Determine the (X, Y) coordinate at the center of the cell enclosing the given text.  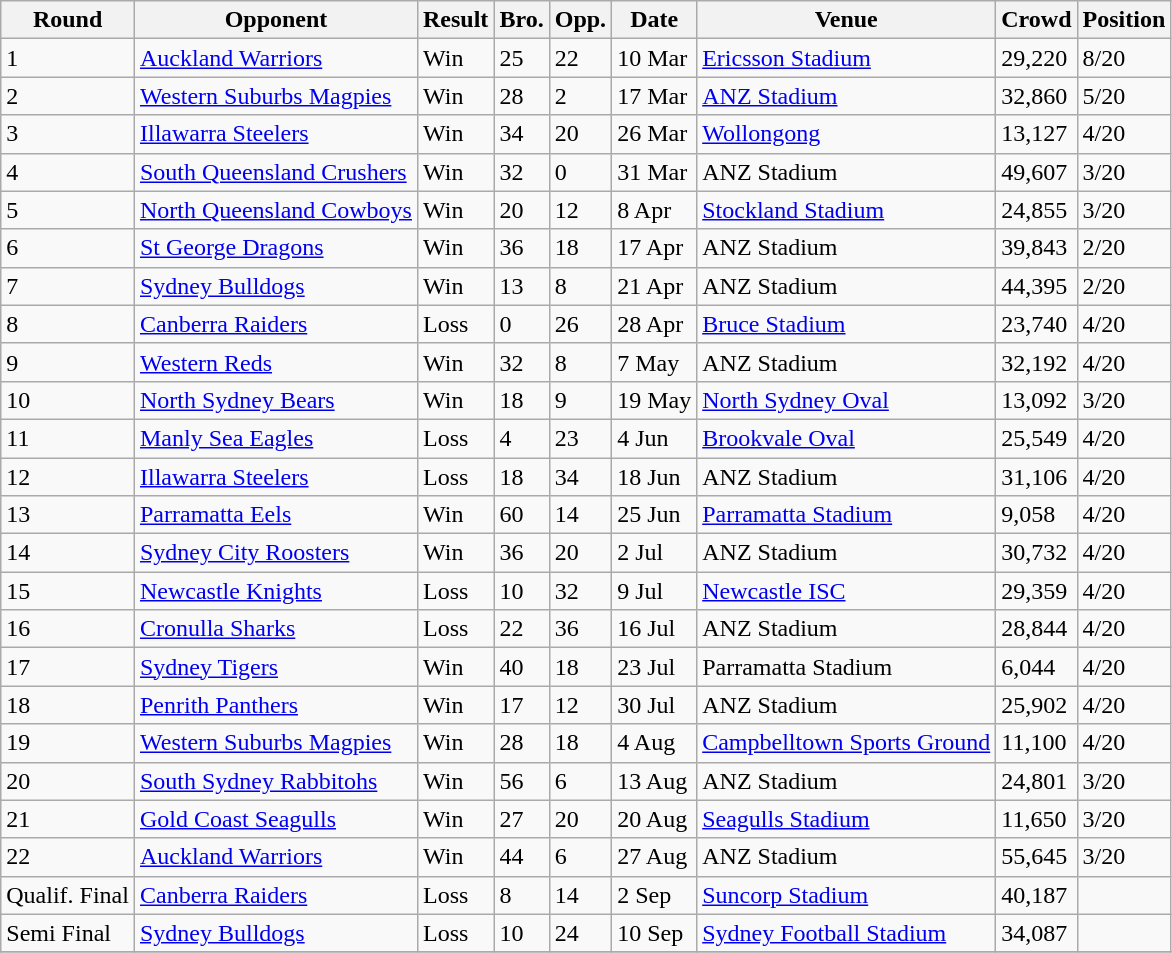
23 (580, 438)
4 Aug (654, 743)
13,127 (1036, 134)
31 Mar (654, 172)
32,860 (1036, 96)
26 Mar (654, 134)
9 Jul (654, 591)
40 (522, 667)
44 (522, 857)
Opponent (276, 20)
25 (522, 58)
Parramatta Eels (276, 515)
Newcastle Knights (276, 591)
29,220 (1036, 58)
8/20 (1124, 58)
North Queensland Cowboys (276, 210)
Manly Sea Eagles (276, 438)
Position (1124, 20)
St George Dragons (276, 248)
Date (654, 20)
27 (522, 819)
21 Apr (654, 286)
5/20 (1124, 96)
Penrith Panthers (276, 705)
Wollongong (846, 134)
Bruce Stadium (846, 324)
Western Reds (276, 362)
10 Sep (654, 933)
8 Apr (654, 210)
29,359 (1036, 591)
Semi Final (68, 933)
11,100 (1036, 743)
Qualif. Final (68, 895)
27 Aug (654, 857)
3 (68, 134)
24,801 (1036, 781)
4 Jun (654, 438)
Ericsson Stadium (846, 58)
55,645 (1036, 857)
Sydney Tigers (276, 667)
2 Jul (654, 553)
Bro. (522, 20)
19 (68, 743)
24 (580, 933)
25 Jun (654, 515)
23 Jul (654, 667)
Venue (846, 20)
30,732 (1036, 553)
Crowd (1036, 20)
Sydney City Roosters (276, 553)
11 (68, 438)
28 Apr (654, 324)
South Queensland Crushers (276, 172)
13,092 (1036, 400)
Suncorp Stadium (846, 895)
Campbelltown Sports Ground (846, 743)
2 Sep (654, 895)
Cronulla Sharks (276, 629)
49,607 (1036, 172)
16 (68, 629)
15 (68, 591)
28,844 (1036, 629)
30 Jul (654, 705)
21 (68, 819)
10 Mar (654, 58)
60 (522, 515)
Sydney Football Stadium (846, 933)
25,902 (1036, 705)
17 Mar (654, 96)
34,087 (1036, 933)
5 (68, 210)
20 Aug (654, 819)
Round (68, 20)
North Sydney Oval (846, 400)
39,843 (1036, 248)
32,192 (1036, 362)
23,740 (1036, 324)
Gold Coast Seagulls (276, 819)
56 (522, 781)
31,106 (1036, 477)
40,187 (1036, 895)
19 May (654, 400)
9,058 (1036, 515)
24,855 (1036, 210)
6,044 (1036, 667)
13 Aug (654, 781)
7 (68, 286)
11,650 (1036, 819)
16 Jul (654, 629)
Stockland Stadium (846, 210)
17 Apr (654, 248)
South Sydney Rabbitohs (276, 781)
North Sydney Bears (276, 400)
Opp. (580, 20)
44,395 (1036, 286)
1 (68, 58)
Seagulls Stadium (846, 819)
18 Jun (654, 477)
26 (580, 324)
7 May (654, 362)
Brookvale Oval (846, 438)
25,549 (1036, 438)
Result (455, 20)
Newcastle ISC (846, 591)
